Extract the (x, y) coordinate from the center of the cell holding the provided text.  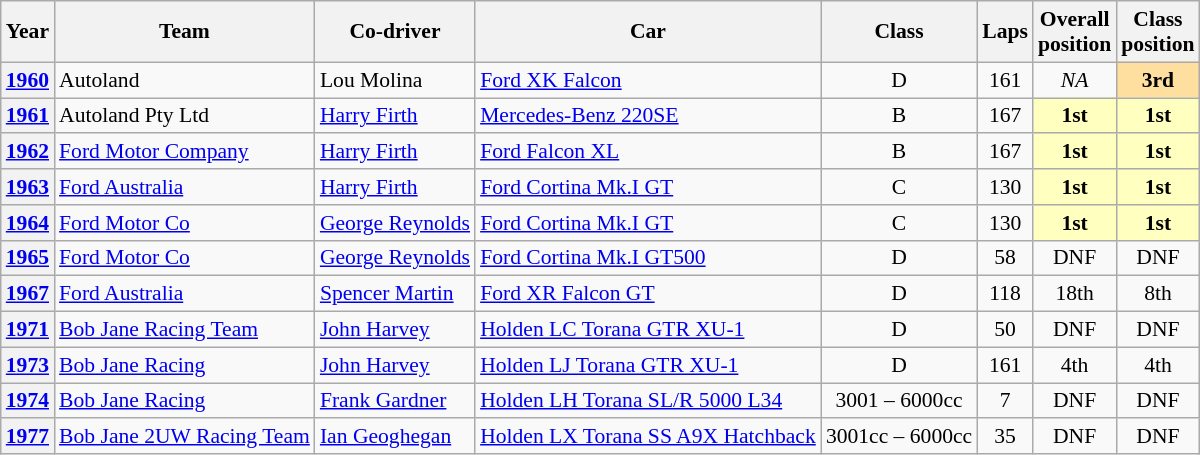
58 (1005, 258)
3rd (1158, 80)
18th (1074, 294)
Class (899, 32)
Co-driver (395, 32)
1964 (28, 223)
3001 – 6000cc (899, 401)
1971 (28, 330)
Classposition (1158, 32)
1961 (28, 116)
Holden LC Torana GTR XU-1 (648, 330)
Laps (1005, 32)
Ford XK Falcon (648, 80)
Ford Falcon XL (648, 152)
Ian Geoghegan (395, 437)
8th (1158, 294)
1960 (28, 80)
Car (648, 32)
Year (28, 32)
NA (1074, 80)
Lou Molina (395, 80)
Ford Cortina Mk.I GT500 (648, 258)
1974 (28, 401)
35 (1005, 437)
Ford Motor Company (184, 152)
1963 (28, 187)
Ford XR Falcon GT (648, 294)
50 (1005, 330)
1967 (28, 294)
Frank Gardner (395, 401)
1962 (28, 152)
Holden LX Torana SS A9X Hatchback (648, 437)
Holden LH Torana SL/R 5000 L34 (648, 401)
1965 (28, 258)
Autoland (184, 80)
Autoland Pty Ltd (184, 116)
Bob Jane Racing Team (184, 330)
7 (1005, 401)
3001cc – 6000cc (899, 437)
Spencer Martin (395, 294)
Overallposition (1074, 32)
Holden LJ Torana GTR XU-1 (648, 365)
Bob Jane 2UW Racing Team (184, 437)
1973 (28, 365)
118 (1005, 294)
Team (184, 32)
1977 (28, 437)
Mercedes-Benz 220SE (648, 116)
